For the text-containing cell, return its midpoint in [x, y] coordinate format. 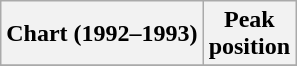
Peakposition [249, 34]
Chart (1992–1993) [102, 34]
